Pinpoint the cell where the given text exists, returning its [x, y] midpoint coordinate. 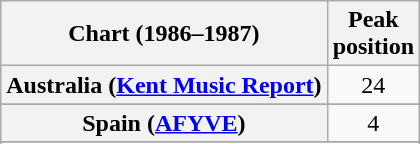
Peakposition [373, 34]
Australia (Kent Music Report) [164, 85]
24 [373, 85]
Chart (1986–1987) [164, 34]
4 [373, 123]
Spain (AFYVE) [164, 123]
